Return the (x, y) coordinate for the center point of the cell that contains the specified text.  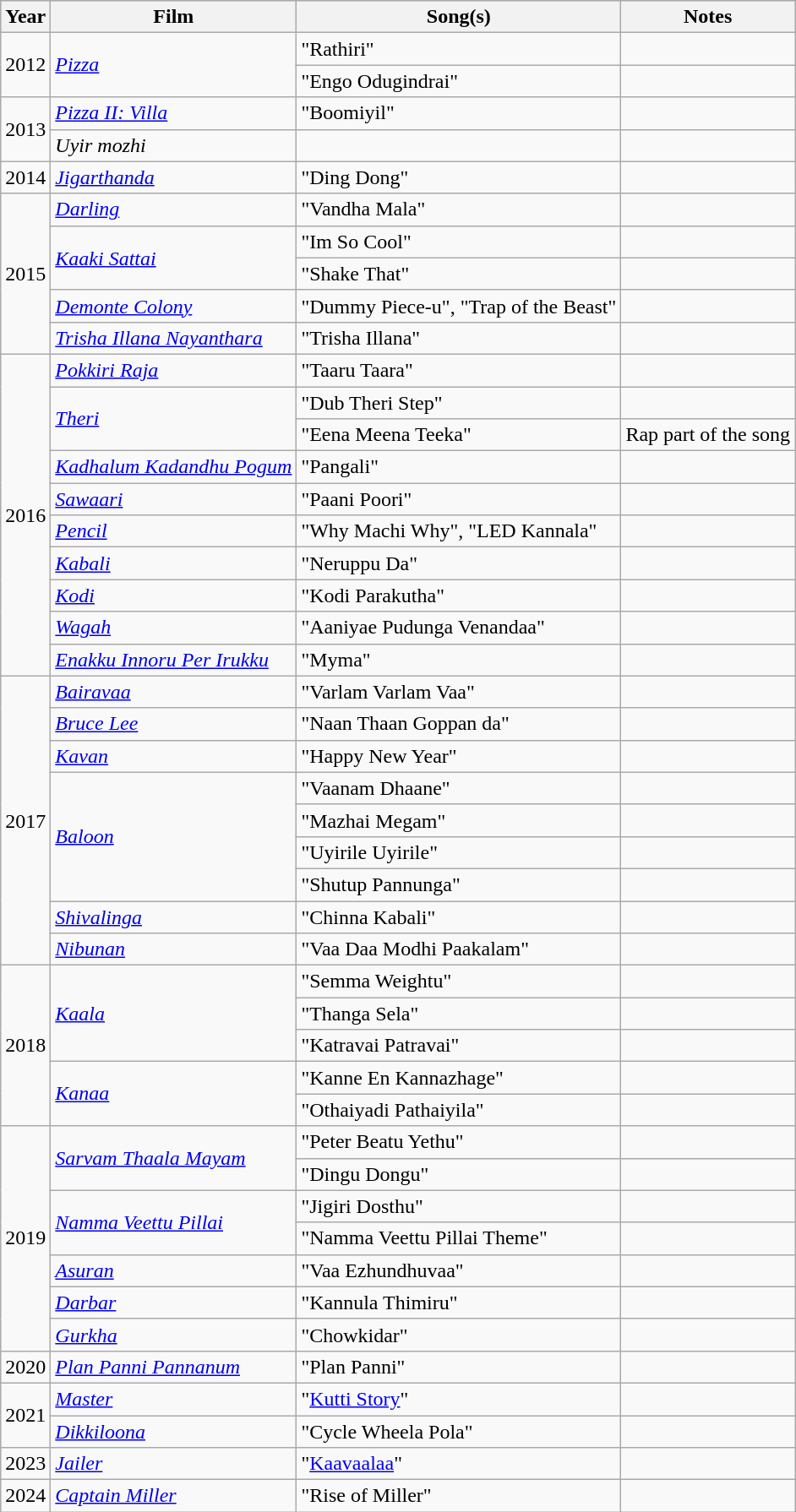
"Varlam Varlam Vaa" (459, 692)
"Pangali" (459, 467)
"Katravai Patravai" (459, 1046)
Captain Miller (174, 1496)
Kavan (174, 756)
"Trisha Illana" (459, 338)
"Peter Beatu Yethu" (459, 1142)
Dikkiloona (174, 1432)
2024 (25, 1496)
Notes (708, 17)
2023 (25, 1464)
Uyir mozhi (174, 145)
"Naan Thaan Goppan da" (459, 724)
2015 (25, 274)
Sarvam Thaala Mayam (174, 1158)
"Kodi Parakutha" (459, 596)
"Cycle Wheela Pola" (459, 1432)
"Myma" (459, 660)
"Vaanam Dhaane" (459, 788)
"Eena Meena Teeka" (459, 435)
2020 (25, 1367)
"Happy New Year" (459, 756)
"Rathiri" (459, 49)
2021 (25, 1415)
2017 (25, 821)
Namma Veettu Pillai (174, 1222)
"Kutti Story" (459, 1399)
Pencil (174, 531)
Theri (174, 419)
Song(s) (459, 17)
"Thanga Sela" (459, 1014)
Kodi (174, 596)
"Shake That" (459, 274)
Rap part of the song (708, 435)
Gurkha (174, 1335)
Nibunan (174, 949)
"Dub Theri Step" (459, 403)
Trisha Illana Nayanthara (174, 338)
Kabali (174, 563)
"Neruppu Da" (459, 563)
"Dingu Dongu" (459, 1174)
"Boomiyil" (459, 113)
Kadhalum Kadandhu Pogum (174, 467)
"Aaniyae Pudunga Venandaa" (459, 628)
2013 (25, 129)
"Dummy Piece-u", "Trap of the Beast" (459, 306)
"Vaa Daa Modhi Paakalam" (459, 949)
"Rise of Miller" (459, 1496)
"Othaiyadi Pathaiyila" (459, 1110)
Pizza II: Villa (174, 113)
"Plan Panni" (459, 1367)
"Taaru Taara" (459, 370)
"Jigiri Dosthu" (459, 1206)
Jigarthanda (174, 177)
Pizza (174, 65)
"Engo Odugindrai" (459, 81)
Wagah (174, 628)
Baloon (174, 836)
"Chinna Kabali" (459, 916)
"Vaa Ezhundhuvaa" (459, 1270)
Bruce Lee (174, 724)
Kaaki Sattai (174, 258)
"Mazhai Megam" (459, 820)
"Semma Weightu" (459, 982)
"Why Machi Why", "LED Kannala" (459, 531)
Sawaari (174, 499)
Pokkiri Raja (174, 370)
Asuran (174, 1270)
2019 (25, 1238)
Demonte Colony (174, 306)
Plan Panni Pannanum (174, 1367)
2016 (25, 515)
"Paani Poori" (459, 499)
2018 (25, 1046)
Year (25, 17)
Jailer (174, 1464)
Enakku Innoru Per Irukku (174, 660)
Bairavaa (174, 692)
Kaala (174, 1014)
Film (174, 17)
"Im So Cool" (459, 242)
"Vandha Mala" (459, 209)
"Ding Dong" (459, 177)
"Kaavaalaa" (459, 1464)
"Kannula Thimiru" (459, 1303)
"Kanne En Kannazhage" (459, 1078)
Shivalinga (174, 916)
"Shutup Pannunga" (459, 884)
"Chowkidar" (459, 1335)
Kanaa (174, 1094)
Darbar (174, 1303)
2012 (25, 65)
Darling (174, 209)
2014 (25, 177)
"Uyirile Uyirile" (459, 852)
Master (174, 1399)
"Namma Veettu Pillai Theme" (459, 1238)
